Return [X, Y] of the center of cell containing provided text 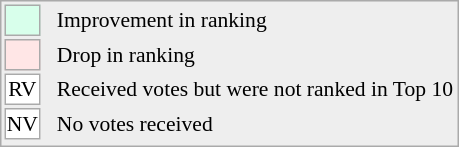
Improvement in ranking [254, 20]
NV [22, 124]
No votes received [254, 124]
Received votes but were not ranked in Top 10 [254, 90]
RV [22, 90]
Drop in ranking [254, 55]
